Return (x, y) of the center of cell containing provided text 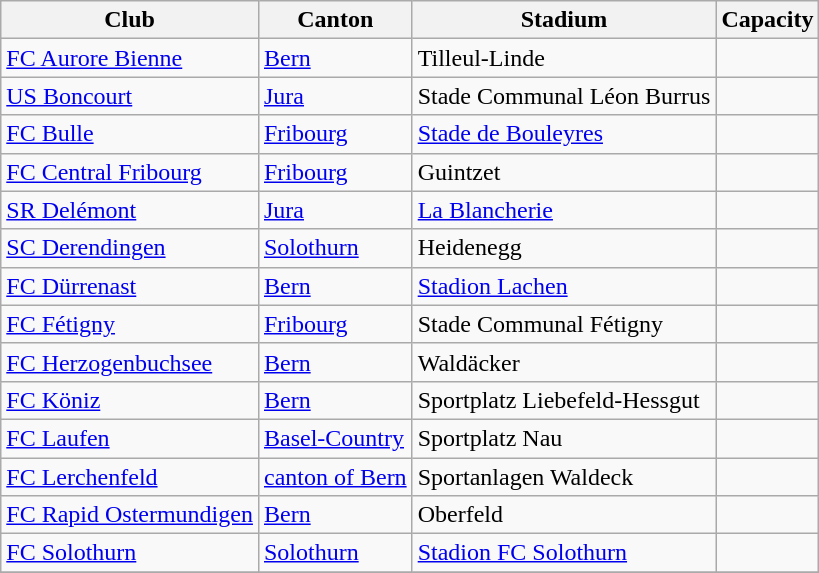
FC Fétigny (130, 324)
Canton (335, 20)
Waldäcker (564, 362)
Capacity (768, 20)
Guintzet (564, 172)
Stadion Lachen (564, 286)
FC Köniz (130, 400)
FC Laufen (130, 438)
SC Derendingen (130, 248)
Stade Communal Fétigny (564, 324)
Heidenegg (564, 248)
FC Aurore Bienne (130, 58)
FC Dürrenast (130, 286)
Sportplatz Liebefeld-Hessgut (564, 400)
Stade de Bouleyres (564, 134)
Sportplatz Nau (564, 438)
FC Central Fribourg (130, 172)
La Blancherie (564, 210)
SR Delémont (130, 210)
Oberfeld (564, 515)
FC Bulle (130, 134)
US Boncourt (130, 96)
Stadion FC Solothurn (564, 553)
Basel-Country (335, 438)
Sportanlagen Waldeck (564, 477)
Stadium (564, 20)
canton of Bern (335, 477)
FC Herzogenbuchsee (130, 362)
Club (130, 20)
Tilleul-Linde (564, 58)
FC Solothurn (130, 553)
Stade Communal Léon Burrus (564, 96)
FC Rapid Ostermundigen (130, 515)
FC Lerchenfeld (130, 477)
